Detect which cell encompasses the target text, then output its (x, y) center coordinate. 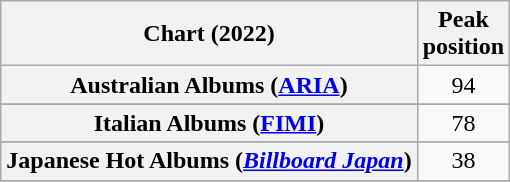
Italian Albums (FIMI) (209, 123)
Australian Albums (ARIA) (209, 85)
Japanese Hot Albums (Billboard Japan) (209, 161)
Peakposition (463, 34)
94 (463, 85)
38 (463, 161)
78 (463, 123)
Chart (2022) (209, 34)
